Identify which cell holds the provided text, then report its (x, y) central coordinate. 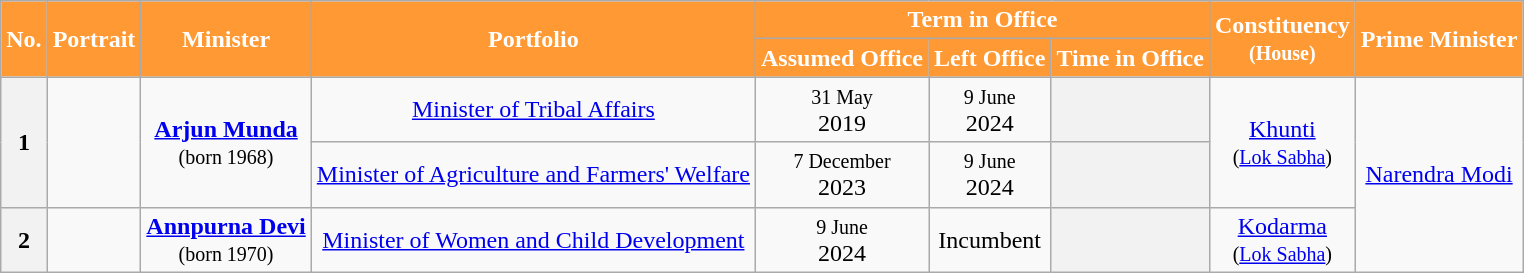
Incumbent (990, 240)
Constituency(House) (1282, 39)
Minister of Women and Child Development (533, 240)
7 December2023 (842, 174)
Narendra Modi (1439, 174)
1 (24, 142)
Left Office (990, 58)
Portfolio (533, 39)
Arjun Munda(born 1968) (226, 142)
Minister (226, 39)
Minister of Agriculture and Farmers' Welfare (533, 174)
Minister of Tribal Affairs (533, 110)
2 (24, 240)
No. (24, 39)
Portrait (94, 39)
Khunti(Lok Sabha) (1282, 142)
31 May2019 (842, 110)
Kodarma(Lok Sabha) (1282, 240)
Time in Office (1130, 58)
Annpurna Devi(born 1970) (226, 240)
Prime Minister (1439, 39)
Assumed Office (842, 58)
Term in Office (982, 20)
